From the cell containing the given text, extract its center point as [X, Y] coordinate. 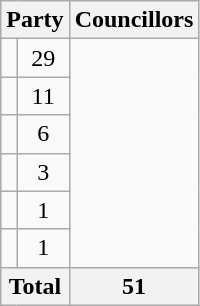
11 [43, 96]
6 [43, 134]
Councillors [134, 20]
51 [134, 286]
29 [43, 58]
3 [43, 172]
Party [35, 20]
Total [35, 286]
